Return the (x, y) coordinate for the center point of the cell that contains the specified text.  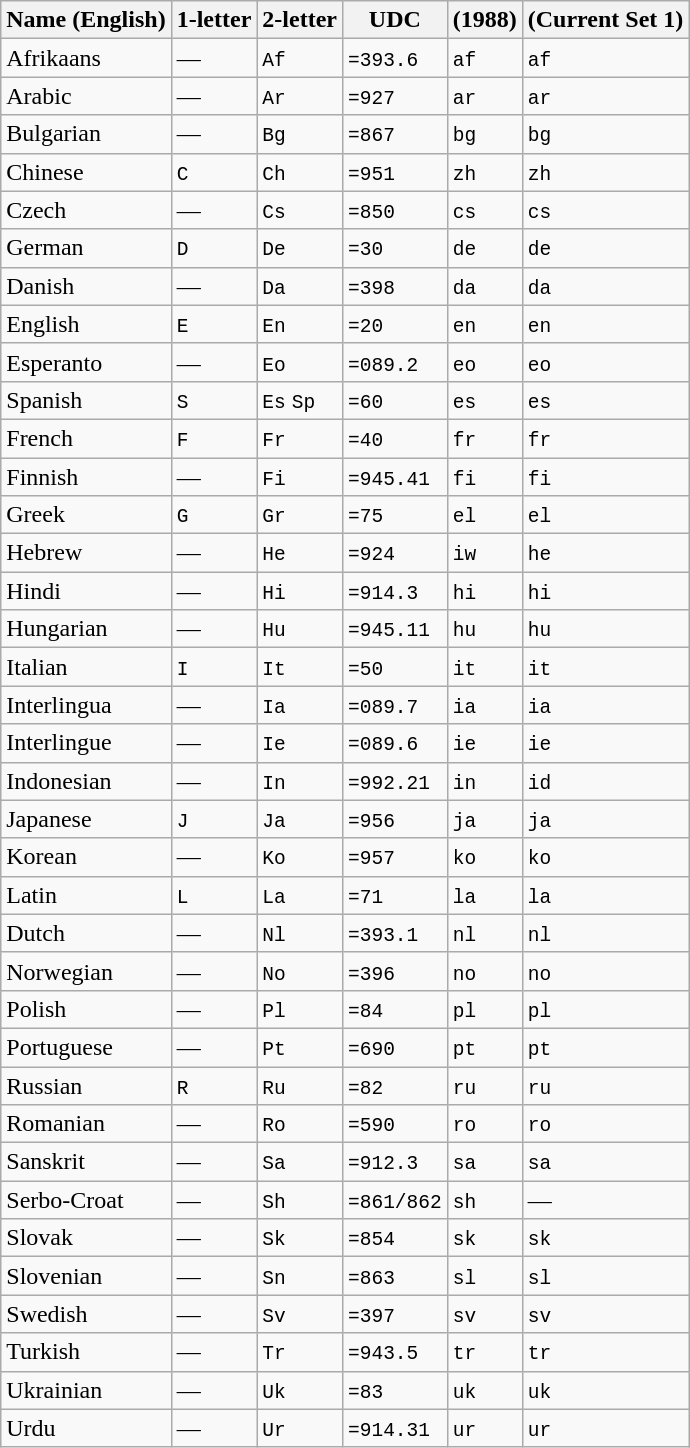
Hi (300, 591)
De (300, 248)
J (214, 819)
German (86, 248)
Greek (86, 515)
=945.11 (394, 629)
R (214, 1085)
Russian (86, 1085)
Sk (300, 1238)
Uk (300, 1390)
=912.3 (394, 1162)
Italian (86, 667)
Sa (300, 1162)
In (300, 781)
C (214, 172)
Pt (300, 1047)
Nl (300, 933)
Sh (300, 1200)
Bg (300, 134)
2-letter (300, 20)
E (214, 324)
Tr (300, 1352)
Interlingua (86, 705)
S (214, 400)
=40 (394, 438)
=84 (394, 1009)
Pl (300, 1009)
sh (484, 1200)
Slovenian (86, 1276)
Fi (300, 477)
=393.1 (394, 933)
=945.41 (394, 477)
=924 (394, 553)
Danish (86, 286)
Gr (300, 515)
En (300, 324)
He (300, 553)
Eo (300, 362)
=75 (394, 515)
=861/862 (394, 1200)
=396 (394, 971)
It (300, 667)
Latin (86, 895)
=71 (394, 895)
=957 (394, 857)
I (214, 667)
Sanskrit (86, 1162)
=82 (394, 1085)
Afrikaans (86, 58)
=50 (394, 667)
=956 (394, 819)
Ro (300, 1124)
Romanian (86, 1124)
Bulgarian (86, 134)
=398 (394, 286)
1-letter (214, 20)
Portuguese (86, 1047)
=863 (394, 1276)
Ie (300, 743)
Slovak (86, 1238)
=397 (394, 1314)
Es Sp (300, 400)
Ar (300, 96)
Ko (300, 857)
Ur (300, 1428)
Fr (300, 438)
Hebrew (86, 553)
=914.3 (394, 591)
Af (300, 58)
Da (300, 286)
=089.6 (394, 743)
id (606, 781)
=089.2 (394, 362)
Hungarian (86, 629)
he (606, 553)
(Current Set 1) (606, 20)
=854 (394, 1238)
Finnish (86, 477)
F (214, 438)
No (300, 971)
Polish (86, 1009)
Indonesian (86, 781)
Ja (300, 819)
Esperanto (86, 362)
=590 (394, 1124)
Czech (86, 210)
L (214, 895)
French (86, 438)
Hindi (86, 591)
=927 (394, 96)
=914.31 (394, 1428)
in (484, 781)
=951 (394, 172)
Serbo-Croat (86, 1200)
Norwegian (86, 971)
Name (English) (86, 20)
UDC (394, 20)
(1988) (484, 20)
Arabic (86, 96)
Swedish (86, 1314)
=690 (394, 1047)
=83 (394, 1390)
Ia (300, 705)
English (86, 324)
Cs (300, 210)
=943.5 (394, 1352)
Chinese (86, 172)
=089.7 (394, 705)
=20 (394, 324)
Spanish (86, 400)
=30 (394, 248)
Interlingue (86, 743)
Japanese (86, 819)
=60 (394, 400)
Ru (300, 1085)
Ch (300, 172)
=850 (394, 210)
Turkish (86, 1352)
=867 (394, 134)
iw (484, 553)
Hu (300, 629)
=992.21 (394, 781)
Korean (86, 857)
G (214, 515)
=393.6 (394, 58)
Urdu (86, 1428)
Sv (300, 1314)
D (214, 248)
Ukrainian (86, 1390)
Sn (300, 1276)
Dutch (86, 933)
La (300, 895)
